For the text-containing cell, return its midpoint in (x, y) coordinate format. 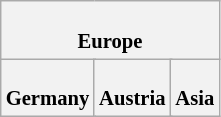
Europe (110, 29)
Austria (132, 87)
Germany (48, 87)
Asia (194, 87)
